Return the [X, Y] coordinate for the center point of the cell that contains the specified text.  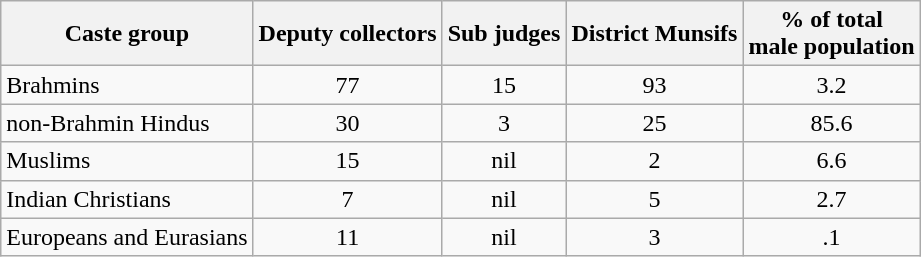
Muslims [127, 161]
non-Brahmin Hindus [127, 123]
Caste group [127, 34]
District Munsifs [654, 34]
2.7 [832, 199]
Deputy collectors [348, 34]
Sub judges [504, 34]
25 [654, 123]
11 [348, 237]
3.2 [832, 85]
77 [348, 85]
2 [654, 161]
85.6 [832, 123]
.1 [832, 237]
% of total male population [832, 34]
Brahmins [127, 85]
30 [348, 123]
6.6 [832, 161]
7 [348, 199]
Indian Christians [127, 199]
5 [654, 199]
93 [654, 85]
Europeans and Eurasians [127, 237]
